Scan for the cell matching the given text and deliver its (X, Y) coordinate at center. 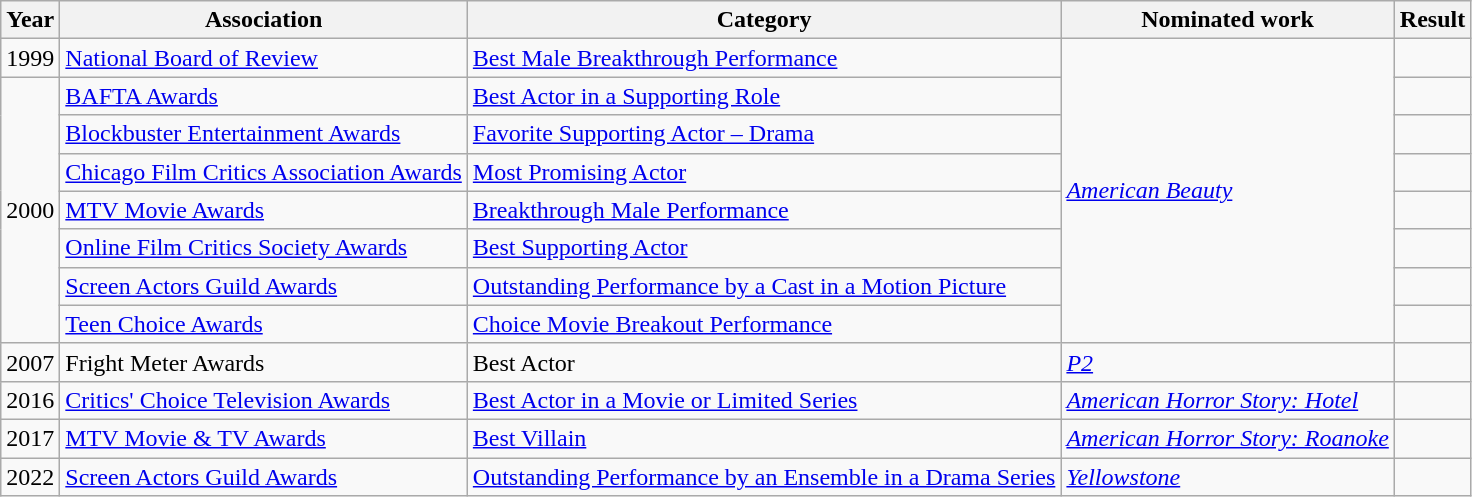
Association (264, 20)
2000 (30, 210)
1999 (30, 58)
P2 (1228, 362)
Best Actor in a Movie or Limited Series (764, 400)
MTV Movie Awards (264, 210)
Most Promising Actor (764, 172)
Outstanding Performance by an Ensemble in a Drama Series (764, 477)
Favorite Supporting Actor – Drama (764, 134)
Critics' Choice Television Awards (264, 400)
American Horror Story: Roanoke (1228, 438)
Best Male Breakthrough Performance (764, 58)
MTV Movie & TV Awards (264, 438)
2017 (30, 438)
Best Supporting Actor (764, 248)
Best Villain (764, 438)
2022 (30, 477)
Yellowstone (1228, 477)
Teen Choice Awards (264, 324)
Breakthrough Male Performance (764, 210)
Outstanding Performance by a Cast in a Motion Picture (764, 286)
Chicago Film Critics Association Awards (264, 172)
2016 (30, 400)
Fright Meter Awards (264, 362)
BAFTA Awards (264, 96)
National Board of Review (264, 58)
American Beauty (1228, 191)
Year (30, 20)
Online Film Critics Society Awards (264, 248)
Nominated work (1228, 20)
2007 (30, 362)
American Horror Story: Hotel (1228, 400)
Result (1432, 20)
Category (764, 20)
Choice Movie Breakout Performance (764, 324)
Best Actor (764, 362)
Best Actor in a Supporting Role (764, 96)
Blockbuster Entertainment Awards (264, 134)
